Find where the given text appears and provide that cell's center as (x, y) coordinate. 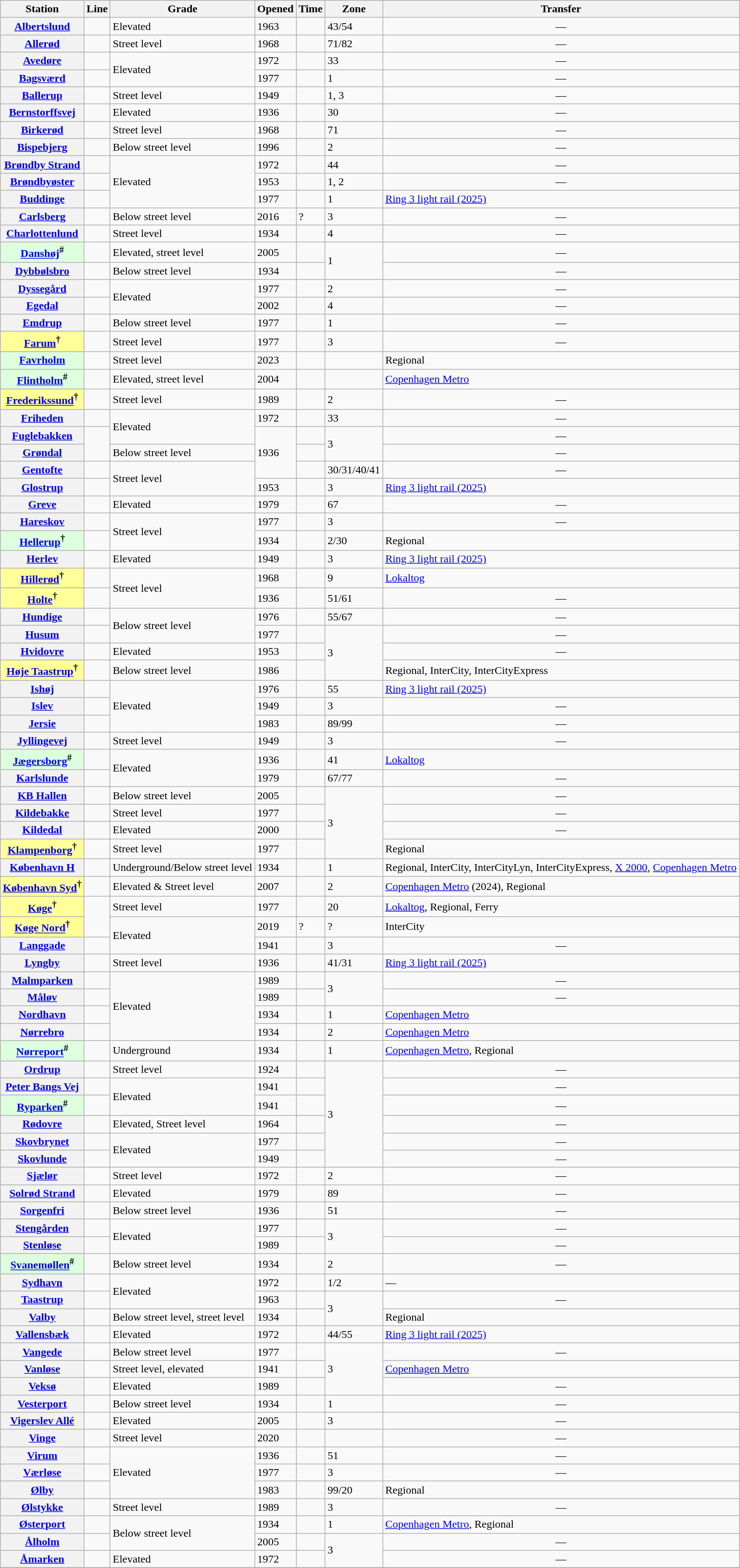
Hareskov (42, 522)
2019 (276, 927)
Carlsberg (42, 216)
67/77 (354, 778)
Jyllingevej (42, 741)
Hellerup† (42, 541)
Ølby (42, 1490)
43/54 (354, 26)
Albertslund (42, 26)
1/2 (354, 1283)
Time (311, 9)
89/99 (354, 723)
44 (354, 164)
Karlslunde (42, 778)
KB Hallen (42, 796)
2004 (276, 379)
Solrød Strand (42, 1193)
Dyssegård (42, 288)
Vanløse (42, 1369)
Transfer (561, 9)
99/20 (354, 1490)
Regional, InterCity, InterCityLyn, InterCityExpress, X 2000, Copenhagen Metro (561, 868)
Sorgenfri (42, 1210)
2/30 (354, 541)
Station (42, 9)
Underground (182, 1051)
Street level, elevated (182, 1369)
Herlev (42, 559)
Vigerslev Allé (42, 1421)
Sydhavn (42, 1283)
Underground/Below street level (182, 868)
Nordhavn (42, 1015)
Kildedal (42, 830)
Grade (182, 9)
Køge Nord† (42, 927)
Malmparken (42, 980)
Måløv (42, 998)
Skovbrynet (42, 1141)
Frederikssund† (42, 399)
2023 (276, 360)
Virum (42, 1455)
Sjælør (42, 1176)
Nørreport# (42, 1051)
Brøndby Strand (42, 164)
1964 (276, 1124)
Greve (42, 504)
Svanemøllen# (42, 1264)
Brøndbyøster (42, 182)
1986 (276, 671)
67 (354, 504)
Copenhagen Metro (2024), Regional (561, 887)
Stengården (42, 1228)
Åmarken (42, 1559)
Bagsværd (42, 78)
Nørrebro (42, 1032)
Farum† (42, 341)
Vallensbæk (42, 1334)
2020 (276, 1438)
Birkerød (42, 130)
Bispebjerg (42, 147)
Regional, InterCity, InterCityExpress (561, 671)
København H (42, 868)
Ølstykke (42, 1507)
Ballerup (42, 95)
55 (354, 689)
Gentofte (42, 470)
Opened (276, 9)
1, 2 (354, 182)
20 (354, 907)
1924 (276, 1069)
Kildebakke (42, 813)
2000 (276, 830)
Stenløse (42, 1245)
2002 (276, 305)
Veksø (42, 1386)
København Syd† (42, 887)
Elevated & Street level (182, 887)
Køge† (42, 907)
41/31 (354, 963)
Hvidovre (42, 651)
Hundige (42, 617)
Avedøre (42, 61)
55/67 (354, 617)
Peter Bangs Vej (42, 1086)
Friheden (42, 418)
Ordrup (42, 1069)
Vangede (42, 1352)
Below street level, street level (182, 1317)
44/55 (354, 1334)
InterCity (561, 927)
Flintholm# (42, 379)
Lyngby (42, 963)
Charlottenlund (42, 234)
Grøndal (42, 452)
51/61 (354, 598)
Line (97, 9)
Hillerød† (42, 578)
Taastrup (42, 1300)
Jersie (42, 723)
2016 (276, 216)
Østerport (42, 1524)
Vinge (42, 1438)
Egedal (42, 305)
Ishøj (42, 689)
1996 (276, 147)
Ryparken# (42, 1106)
89 (354, 1193)
Valby (42, 1317)
Husum (42, 634)
Holte† (42, 598)
Elevated, Street level (182, 1124)
Buddinge (42, 199)
Jægersborg# (42, 760)
1, 3 (354, 95)
Zone (354, 9)
Rødovre (42, 1124)
Langgade (42, 945)
30 (354, 113)
Favrholm (42, 360)
9 (354, 578)
Allerød (42, 44)
2007 (276, 887)
Lokaltog, Regional, Ferry (561, 907)
30/31/40/41 (354, 470)
Høje Taastrup† (42, 671)
71 (354, 130)
Emdrup (42, 323)
41 (354, 760)
Skovlunde (42, 1159)
Bernstorffsvej (42, 113)
Vesterport (42, 1404)
Danshøj# (42, 252)
Ålholm (42, 1542)
Fuglebakken (42, 435)
Værløse (42, 1473)
Glostrup (42, 487)
71/82 (354, 44)
Islev (42, 706)
Klampenborg† (42, 849)
Dybbølsbro (42, 271)
